From the cell containing the given text, extract its center point as (x, y) coordinate. 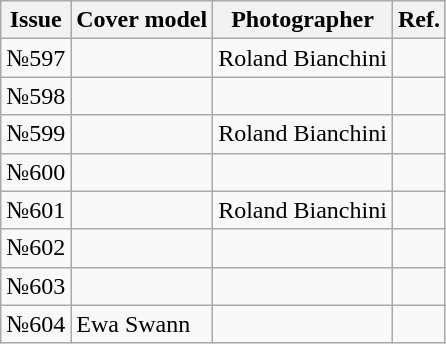
№598 (36, 96)
Ewa Swann (142, 324)
№604 (36, 324)
Photographer (303, 20)
Ref. (418, 20)
Cover model (142, 20)
№603 (36, 286)
№599 (36, 134)
№602 (36, 248)
№601 (36, 210)
№597 (36, 58)
Issue (36, 20)
№600 (36, 172)
